Detect which cell encompasses the target text, then output its (X, Y) center coordinate. 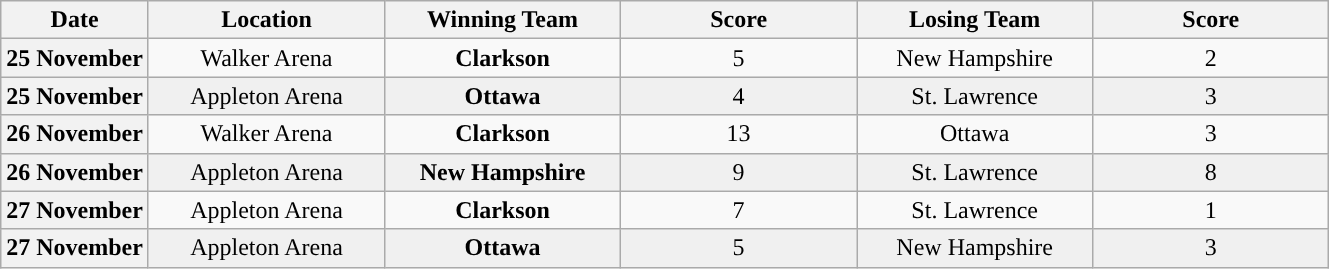
1 (1211, 210)
Location (266, 20)
2 (1211, 58)
Winning Team (503, 20)
Date (75, 20)
9 (739, 172)
7 (739, 210)
8 (1211, 172)
4 (739, 96)
Losing Team (975, 20)
13 (739, 134)
